From the cell containing the given text, extract its center point as [x, y] coordinate. 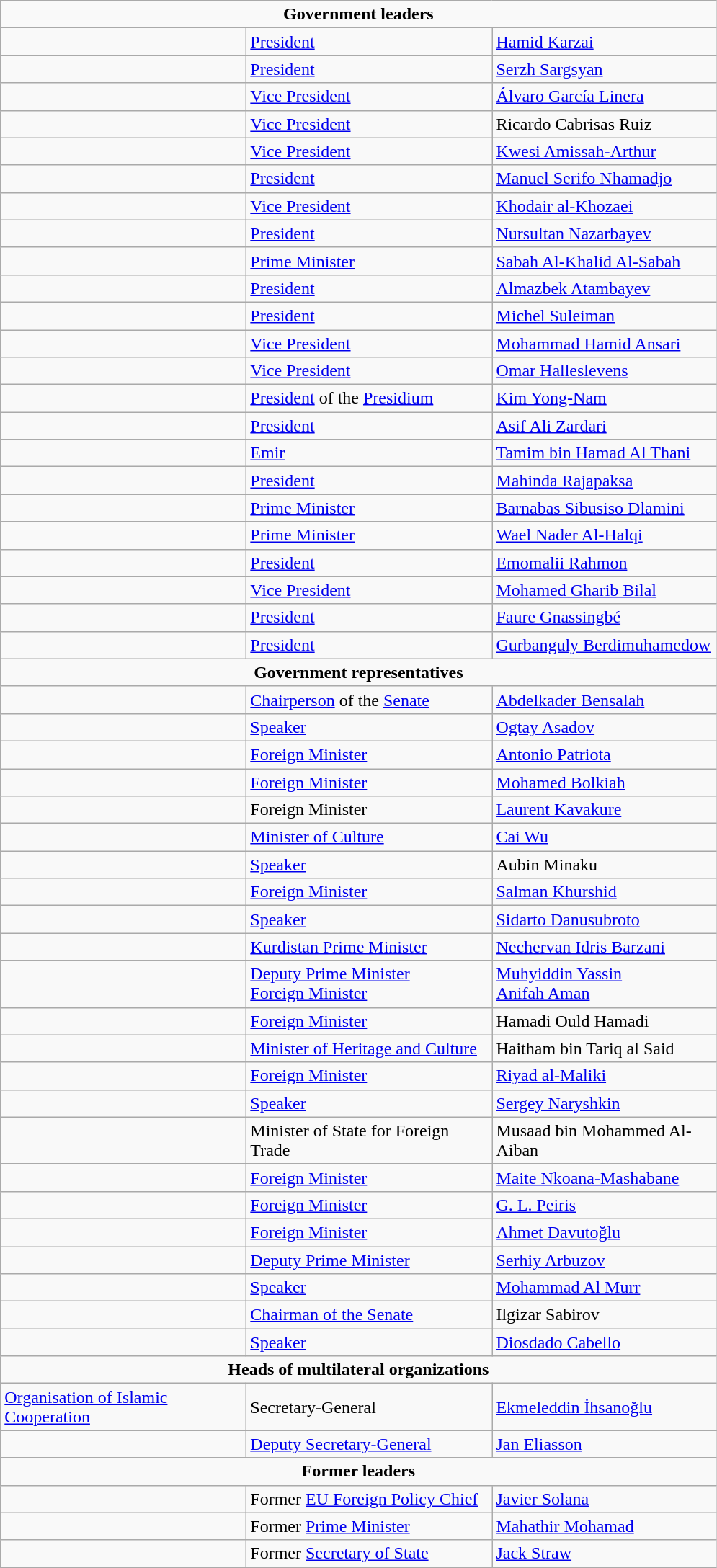
Ilgizar Sabirov [604, 1315]
Barnabas Sibusiso Dlamini [604, 508]
Haitham bin Tariq al Said [604, 1048]
Almazbek Atambayev [604, 288]
Kwesi Amissah-Arthur [604, 151]
Kim Yong-Nam [604, 398]
Gurbanguly Berdimuhamedow [604, 645]
Chairperson of the Senate [369, 700]
Deputy Prime Minister [369, 1260]
Former EU Foreign Policy Chief [369, 1499]
Mohammad Al Murr [604, 1288]
Government leaders [359, 14]
Former Secretary of State [369, 1554]
Kurdistan Prime Minister [369, 947]
Emir [369, 453]
Minister of Culture [369, 837]
Serzh Sargsyan [604, 69]
Ricardo Cabrisas Ruiz [604, 124]
Cai Wu [604, 837]
Diosdado Cabello [604, 1342]
Government representatives [359, 672]
Hamid Karzai [604, 42]
Jack Straw [604, 1554]
Michel Suleiman [604, 316]
Organisation of Islamic Cooperation [124, 1407]
Javier Solana [604, 1499]
Álvaro García Linera [604, 97]
President of the Presidium [369, 398]
Deputy Secretary-General [369, 1444]
Salman Khurshid [604, 892]
Wael Nader Al-Halqi [604, 535]
Laurent Kavakure [604, 810]
Abdelkader Bensalah [604, 700]
Former Prime Minister [369, 1526]
Hamadi Ould Hamadi [604, 1021]
Tamim bin Hamad Al Thani [604, 453]
Nursultan Nazarbayev [604, 233]
Mohamed Gharib Bilal [604, 590]
Faure Gnassingbé [604, 618]
Ahmet Davutoğlu [604, 1232]
Deputy Prime Minister Foreign Minister [369, 984]
Mohamed Bolkiah [604, 782]
Serhiy Arbuzov [604, 1260]
Emomalii Rahmon [604, 563]
Mohammad Hamid Ansari [604, 344]
Ekmeleddin İhsanoğlu [604, 1407]
Muhyiddin Yassin Anifah Aman [604, 984]
G. L. Peiris [604, 1205]
Minister of Heritage and Culture [369, 1048]
Sidarto Danusubroto [604, 919]
Sergey Naryshkin [604, 1103]
Minister of State for Foreign Trade [369, 1140]
Asif Ali Zardari [604, 426]
Former leaders [359, 1471]
Manuel Serifo Nhamadjo [604, 179]
Sabah Al-Khalid Al-Sabah [604, 261]
Omar Halleslevens [604, 371]
Chairman of the Senate [369, 1315]
Nechervan Idris Barzani [604, 947]
Ogtay Asadov [604, 727]
Jan Eliasson [604, 1444]
Secretary-General [369, 1407]
Mahathir Mohamad [604, 1526]
Riyad al-Maliki [604, 1076]
Maite Nkoana-Mashabane [604, 1177]
Mahinda Rajapaksa [604, 481]
Aubin Minaku [604, 865]
Khodair al-Khozaei [604, 206]
Heads of multilateral organizations [359, 1370]
Antonio Patriota [604, 754]
Musaad bin Mohammed Al-Aiban [604, 1140]
